Search for the cell housing the specified text and yield its (X, Y) center coordinate. 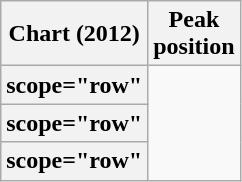
Peakposition (194, 34)
Chart (2012) (74, 34)
